Scan for the cell matching the given text and deliver its [X, Y] coordinate at center. 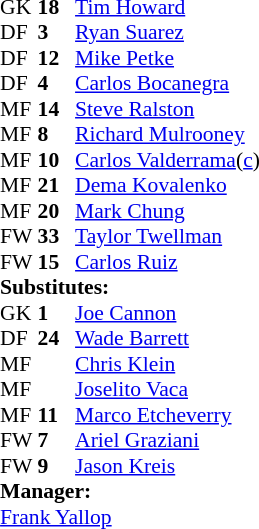
10 [57, 160]
8 [57, 135]
15 [57, 262]
9 [57, 466]
14 [57, 109]
21 [57, 185]
24 [57, 339]
12 [57, 58]
1 [57, 313]
11 [57, 415]
20 [57, 211]
33 [57, 237]
7 [57, 441]
3 [57, 33]
4 [57, 83]
GK [19, 313]
